From the cell containing the given text, extract its center point as (x, y) coordinate. 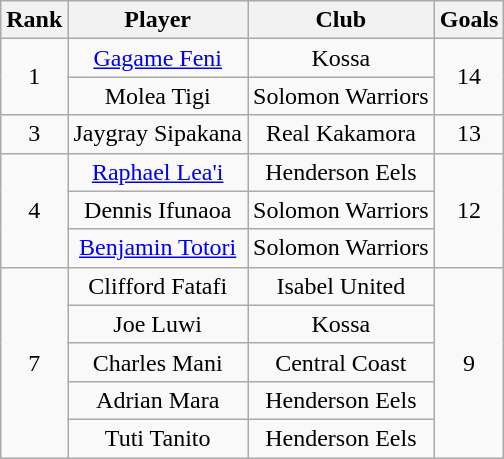
Player (158, 20)
Tuti Tanito (158, 438)
14 (469, 77)
Benjamin Totori (158, 248)
4 (34, 210)
Goals (469, 20)
Clifford Fatafi (158, 286)
Joe Luwi (158, 324)
13 (469, 134)
Rank (34, 20)
Isabel United (342, 286)
7 (34, 362)
1 (34, 77)
Central Coast (342, 362)
Charles Mani (158, 362)
3 (34, 134)
Raphael Lea'i (158, 172)
Club (342, 20)
Jaygray Sipakana (158, 134)
Dennis Ifunaoa (158, 210)
Real Kakamora (342, 134)
Gagame Feni (158, 58)
9 (469, 362)
Molea Tigi (158, 96)
Adrian Mara (158, 400)
12 (469, 210)
